For the text-containing cell, return its midpoint in [x, y] coordinate format. 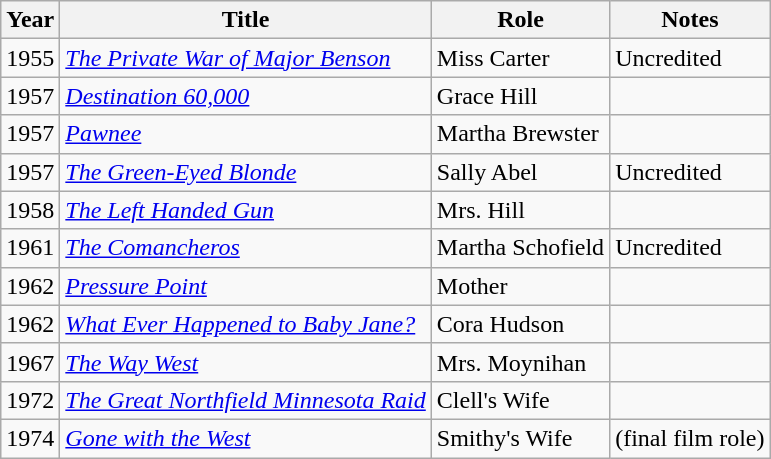
The Green-Eyed Blonde [246, 172]
1974 [30, 438]
Notes [690, 20]
Role [520, 20]
Mother [520, 286]
Miss Carter [520, 58]
1958 [30, 210]
Mrs. Moynihan [520, 362]
1955 [30, 58]
Clell's Wife [520, 400]
Year [30, 20]
Title [246, 20]
(final film role) [690, 438]
The Private War of Major Benson [246, 58]
Sally Abel [520, 172]
What Ever Happened to Baby Jane? [246, 324]
1961 [30, 248]
The Comancheros [246, 248]
Pressure Point [246, 286]
Martha Brewster [520, 134]
Mrs. Hill [520, 210]
The Way West [246, 362]
Martha Schofield [520, 248]
Smithy's Wife [520, 438]
Gone with the West [246, 438]
1972 [30, 400]
Pawnee [246, 134]
Destination 60,000 [246, 96]
Grace Hill [520, 96]
The Great Northfield Minnesota Raid [246, 400]
Cora Hudson [520, 324]
The Left Handed Gun [246, 210]
1967 [30, 362]
